Search for the cell housing the specified text and yield its [x, y] center coordinate. 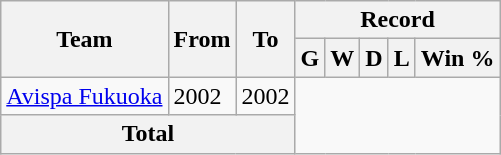
D [374, 58]
L [402, 58]
Avispa Fukuoka [84, 96]
W [342, 58]
To [266, 39]
Team [84, 39]
Win % [458, 58]
G [310, 58]
Record [398, 20]
From [202, 39]
Total [148, 134]
